Locate the cell with the specified text and output its [x, y] center coordinate. 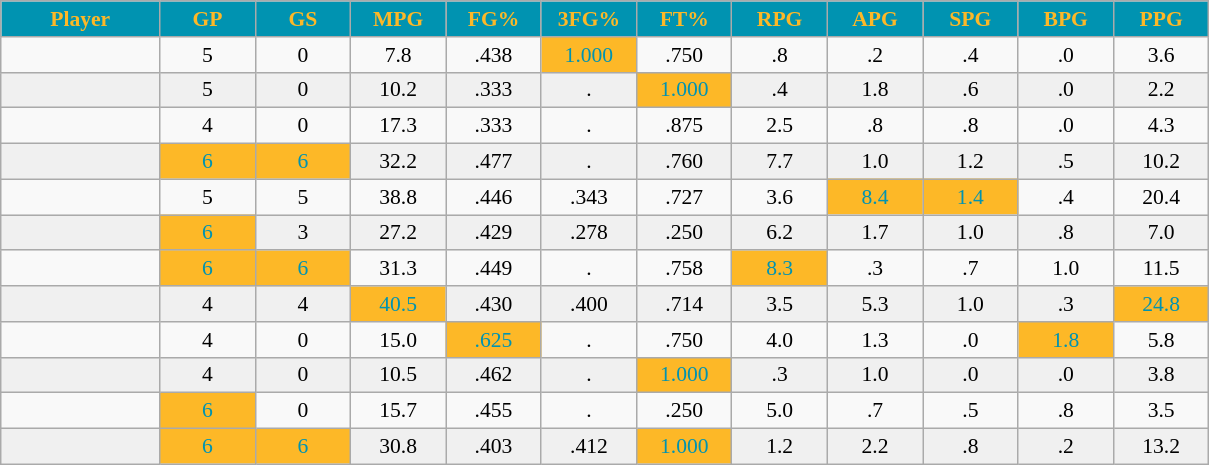
3FG% [588, 19]
30.8 [398, 447]
.449 [494, 269]
.6 [970, 90]
PPG [1161, 19]
17.3 [398, 126]
2.5 [780, 126]
.875 [684, 126]
BPG [1066, 19]
FG% [494, 19]
.438 [494, 55]
15.0 [398, 340]
32.2 [398, 162]
13.2 [1161, 447]
20.4 [1161, 197]
.446 [494, 197]
31.3 [398, 269]
15.7 [398, 411]
38.8 [398, 197]
3.8 [1161, 375]
.462 [494, 375]
7.8 [398, 55]
24.8 [1161, 304]
.429 [494, 233]
.758 [684, 269]
27.2 [398, 233]
1.7 [874, 233]
FT% [684, 19]
APG [874, 19]
.278 [588, 233]
6.2 [780, 233]
11.5 [1161, 269]
.714 [684, 304]
.400 [588, 304]
5.8 [1161, 340]
MPG [398, 19]
.477 [494, 162]
.625 [494, 340]
10.5 [398, 375]
5.3 [874, 304]
Player [80, 19]
.760 [684, 162]
.412 [588, 447]
3 [302, 233]
40.5 [398, 304]
RPG [780, 19]
1.4 [970, 197]
GS [302, 19]
7.7 [780, 162]
5.0 [780, 411]
.430 [494, 304]
1.3 [874, 340]
.403 [494, 447]
4.3 [1161, 126]
GP [208, 19]
.455 [494, 411]
4.0 [780, 340]
SPG [970, 19]
.727 [684, 197]
7.0 [1161, 233]
.343 [588, 197]
8.3 [780, 269]
8.4 [874, 197]
